Extract the (X, Y) coordinate from the center of the cell holding the provided text.  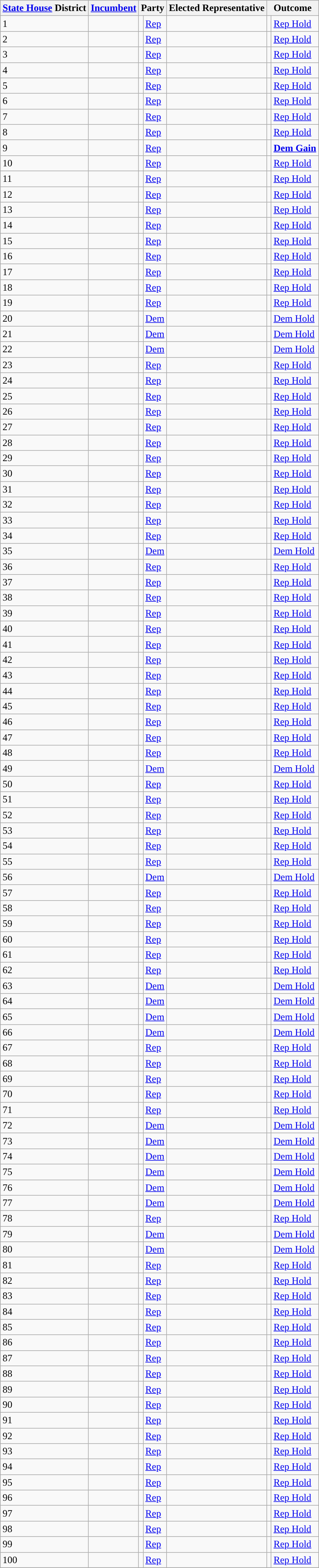
94 (44, 1467)
57 (44, 892)
65 (44, 1017)
98 (44, 1529)
27 (44, 427)
72 (44, 1125)
56 (44, 877)
7 (44, 117)
80 (44, 1250)
3 (44, 55)
20 (44, 318)
99 (44, 1544)
29 (44, 458)
82 (44, 1281)
40 (44, 629)
44 (44, 691)
10 (44, 163)
43 (44, 675)
11 (44, 179)
38 (44, 598)
1 (44, 24)
76 (44, 1188)
State House District (44, 8)
48 (44, 753)
81 (44, 1265)
26 (44, 411)
22 (44, 349)
73 (44, 1141)
25 (44, 396)
75 (44, 1172)
12 (44, 194)
16 (44, 256)
35 (44, 551)
69 (44, 1079)
39 (44, 613)
89 (44, 1389)
51 (44, 799)
17 (44, 272)
28 (44, 442)
90 (44, 1405)
70 (44, 1094)
87 (44, 1358)
59 (44, 923)
85 (44, 1327)
58 (44, 908)
55 (44, 861)
78 (44, 1219)
47 (44, 738)
30 (44, 474)
18 (44, 287)
21 (44, 334)
37 (44, 582)
19 (44, 303)
14 (44, 225)
42 (44, 660)
Party (152, 8)
2 (44, 39)
Elected Representative (217, 8)
66 (44, 1032)
79 (44, 1234)
62 (44, 970)
9 (44, 148)
74 (44, 1156)
23 (44, 365)
63 (44, 986)
8 (44, 132)
97 (44, 1513)
61 (44, 955)
95 (44, 1482)
77 (44, 1203)
60 (44, 939)
24 (44, 380)
96 (44, 1498)
88 (44, 1374)
36 (44, 567)
93 (44, 1451)
32 (44, 505)
Incumbent (113, 8)
34 (44, 536)
41 (44, 644)
5 (44, 86)
53 (44, 830)
64 (44, 1001)
84 (44, 1312)
45 (44, 707)
15 (44, 241)
50 (44, 784)
33 (44, 520)
68 (44, 1063)
83 (44, 1296)
Outcome (293, 8)
92 (44, 1435)
31 (44, 489)
91 (44, 1420)
13 (44, 210)
Dem Gain (295, 148)
71 (44, 1110)
52 (44, 815)
49 (44, 769)
46 (44, 722)
86 (44, 1343)
4 (44, 70)
67 (44, 1048)
100 (44, 1560)
6 (44, 101)
54 (44, 846)
